Capture the cell that displays the provided text and extract its [X, Y] central coordinate. 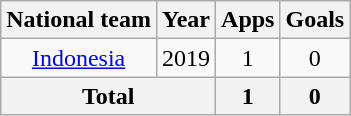
National team [79, 20]
Apps [248, 20]
Total [108, 96]
Year [186, 20]
Goals [315, 20]
Indonesia [79, 58]
2019 [186, 58]
